For the text-containing cell, return its midpoint in (X, Y) coordinate format. 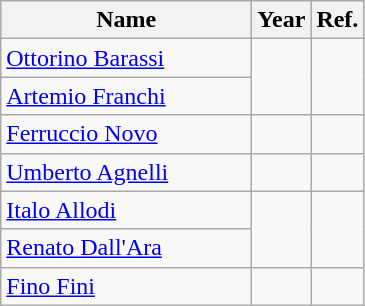
Umberto Agnelli (126, 172)
Ottorino Barassi (126, 58)
Italo Allodi (126, 210)
Ferruccio Novo (126, 134)
Renato Dall'Ara (126, 248)
Artemio Franchi (126, 96)
Fino Fini (126, 286)
Ref. (338, 20)
Year (282, 20)
Name (126, 20)
